Search for the cell housing the specified text and yield its [X, Y] center coordinate. 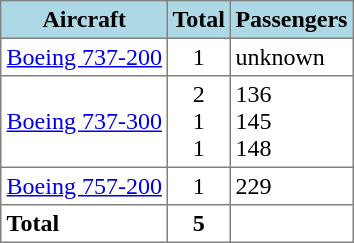
211 [198, 122]
unknown [291, 57]
136145148 [291, 122]
229 [291, 186]
Passengers [291, 20]
Boeing 757-200 [84, 186]
Aircraft [84, 20]
Boeing 737-200 [84, 57]
5 [198, 224]
Boeing 737-300 [84, 122]
